Identify which cell holds the provided text, then report its [x, y] central coordinate. 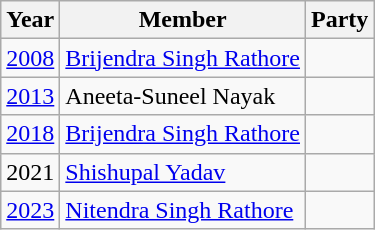
Shishupal Yadav [183, 172]
2008 [30, 58]
2021 [30, 172]
2018 [30, 134]
2013 [30, 96]
Aneeta-Suneel Nayak [183, 96]
Year [30, 20]
2023 [30, 210]
Member [183, 20]
Nitendra Singh Rathore [183, 210]
Party [340, 20]
